Locate the cell with the specified text and output its [X, Y] center coordinate. 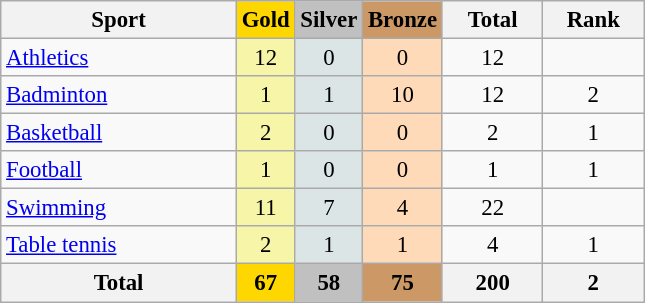
7 [329, 208]
Athletics [119, 58]
Gold [266, 20]
Basketball [119, 133]
Swimming [119, 208]
11 [266, 208]
58 [329, 283]
75 [403, 283]
Badminton [119, 95]
Silver [329, 20]
Rank [594, 20]
67 [266, 283]
10 [403, 95]
22 [492, 208]
Bronze [403, 20]
Football [119, 170]
Table tennis [119, 245]
200 [492, 283]
Sport [119, 20]
